Locate the cell with the specified text and output its [X, Y] center coordinate. 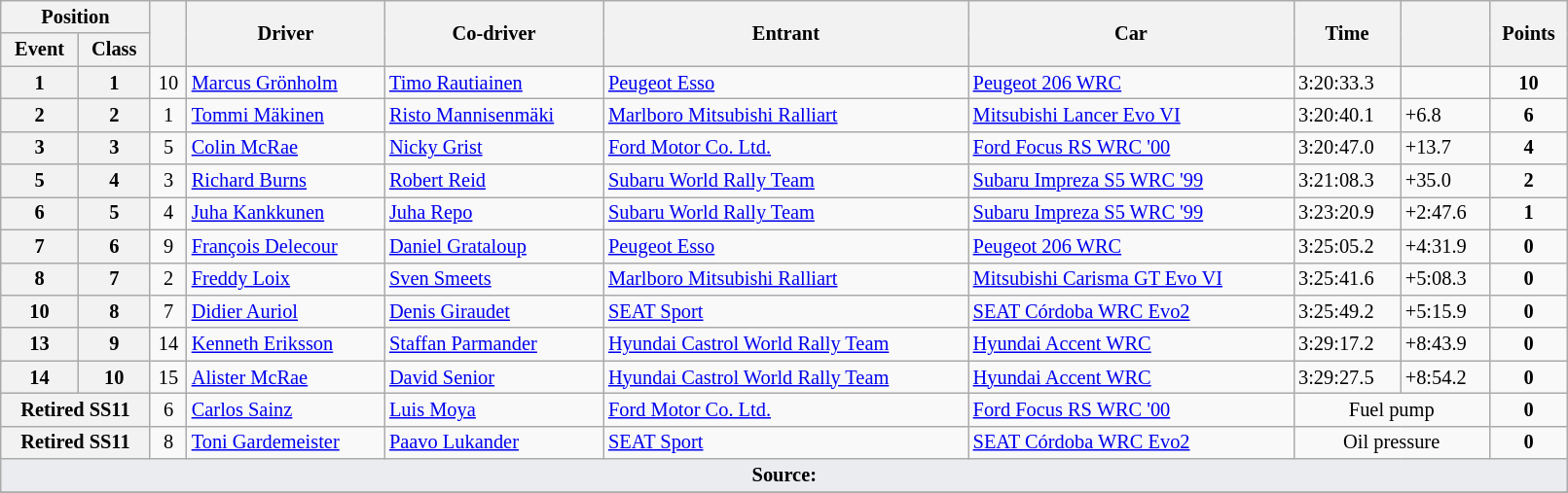
Tommi Mäkinen [286, 115]
Alister McRae [286, 377]
Car [1131, 33]
Toni Gardemeister [286, 442]
Juha Kankkunen [286, 213]
3:21:08.3 [1347, 181]
Co-driver [494, 33]
Freddy Loix [286, 279]
Source: [784, 475]
Driver [286, 33]
Mitsubishi Lancer Evo VI [1131, 115]
Robert Reid [494, 181]
David Senior [494, 377]
+2:47.6 [1444, 213]
+35.0 [1444, 181]
3:20:47.0 [1347, 148]
Mitsubishi Carisma GT Evo VI [1131, 279]
3:25:41.6 [1347, 279]
Daniel Grataloup [494, 246]
Colin McRae [286, 148]
+5:08.3 [1444, 279]
Paavo Lukander [494, 442]
Nicky Grist [494, 148]
Position [76, 17]
+5:15.9 [1444, 311]
Fuel pump [1392, 409]
Sven Smeets [494, 279]
Didier Auriol [286, 311]
Luis Moya [494, 409]
3:23:20.9 [1347, 213]
+8:54.2 [1444, 377]
3:20:33.3 [1347, 83]
3:29:17.2 [1347, 344]
Class [114, 50]
Carlos Sainz [286, 409]
+13.7 [1444, 148]
15 [168, 377]
Marcus Grönholm [286, 83]
+6.8 [1444, 115]
Event [40, 50]
Time [1347, 33]
3:25:49.2 [1347, 311]
+4:31.9 [1444, 246]
3:25:05.2 [1347, 246]
Timo Rautiainen [494, 83]
3:20:40.1 [1347, 115]
Risto Mannisenmäki [494, 115]
Denis Giraudet [494, 311]
Staffan Parmander [494, 344]
3:29:27.5 [1347, 377]
+8:43.9 [1444, 344]
Points [1528, 33]
Kenneth Eriksson [286, 344]
François Delecour [286, 246]
Oil pressure [1392, 442]
13 [40, 344]
Juha Repo [494, 213]
Richard Burns [286, 181]
Entrant [786, 33]
